Pinpoint the cell where the given text exists, returning its (X, Y) midpoint coordinate. 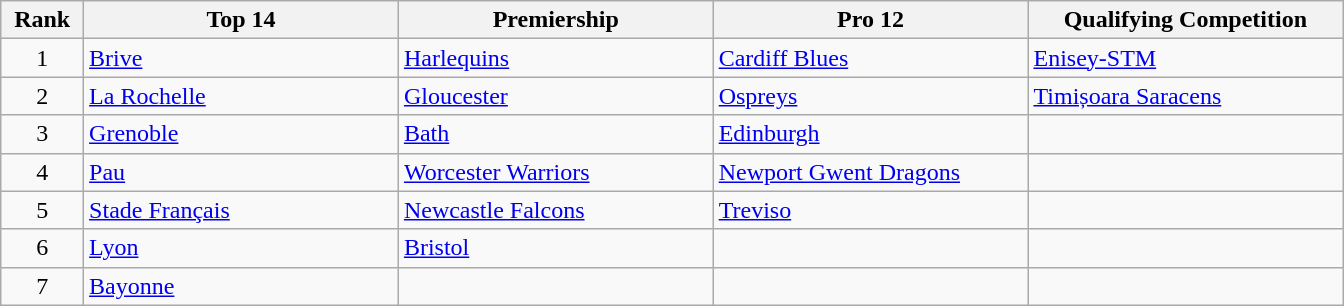
Harlequins (556, 58)
Rank (42, 20)
Worcester Warriors (556, 172)
2 (42, 96)
Stade Français (242, 210)
Brive (242, 58)
Cardiff Blues (870, 58)
Newcastle Falcons (556, 210)
5 (42, 210)
6 (42, 248)
Bristol (556, 248)
Pro 12 (870, 20)
Gloucester (556, 96)
4 (42, 172)
Grenoble (242, 134)
Enisey-STM (1186, 58)
1 (42, 58)
Newport Gwent Dragons (870, 172)
Timișoara Saracens (1186, 96)
3 (42, 134)
Edinburgh (870, 134)
Top 14 (242, 20)
Premiership (556, 20)
7 (42, 286)
Bath (556, 134)
Ospreys (870, 96)
La Rochelle (242, 96)
Pau (242, 172)
Lyon (242, 248)
Treviso (870, 210)
Bayonne (242, 286)
Qualifying Competition (1186, 20)
